Extract the [x, y] coordinate from the center of the cell holding the provided text.  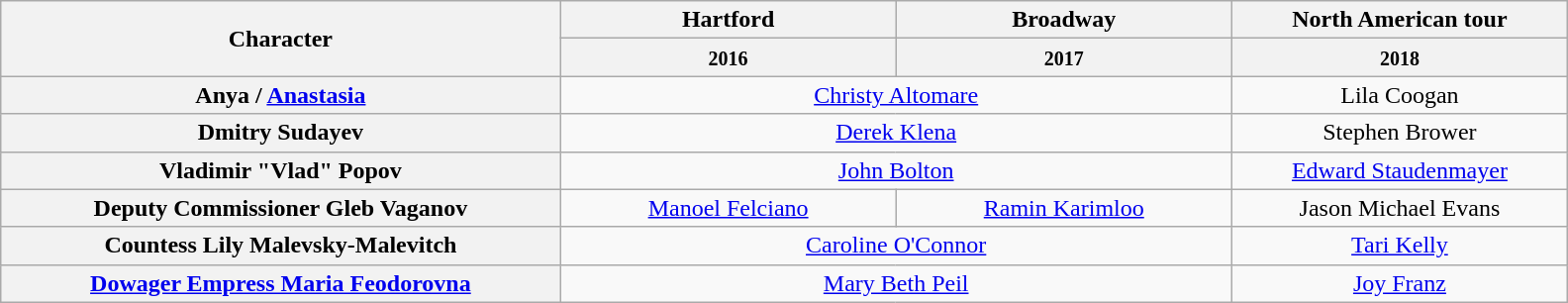
Dmitry Sudayev [281, 133]
Christy Altomare [896, 95]
2017 [1063, 57]
Joy Franz [1400, 283]
Lila Coogan [1400, 95]
Edward Staudenmayer [1400, 170]
Derek Klena [896, 133]
Broadway [1063, 20]
Hartford [729, 20]
Stephen Brower [1400, 133]
Manoel Felciano [729, 208]
Mary Beth Peil [896, 283]
Dowager Empress Maria Feodorovna [281, 283]
Tari Kelly [1400, 246]
Character [281, 39]
Anya / Anastasia [281, 95]
Countess Lily Malevsky-Malevitch [281, 246]
Ramin Karimloo [1063, 208]
Caroline O'Connor [896, 246]
2016 [729, 57]
Vladimir "Vlad" Popov [281, 170]
Deputy Commissioner Gleb Vaganov [281, 208]
North American tour [1400, 20]
John Bolton [896, 170]
2018 [1400, 57]
Jason Michael Evans [1400, 208]
